Find where the given text appears and provide that cell's center as [X, Y] coordinate. 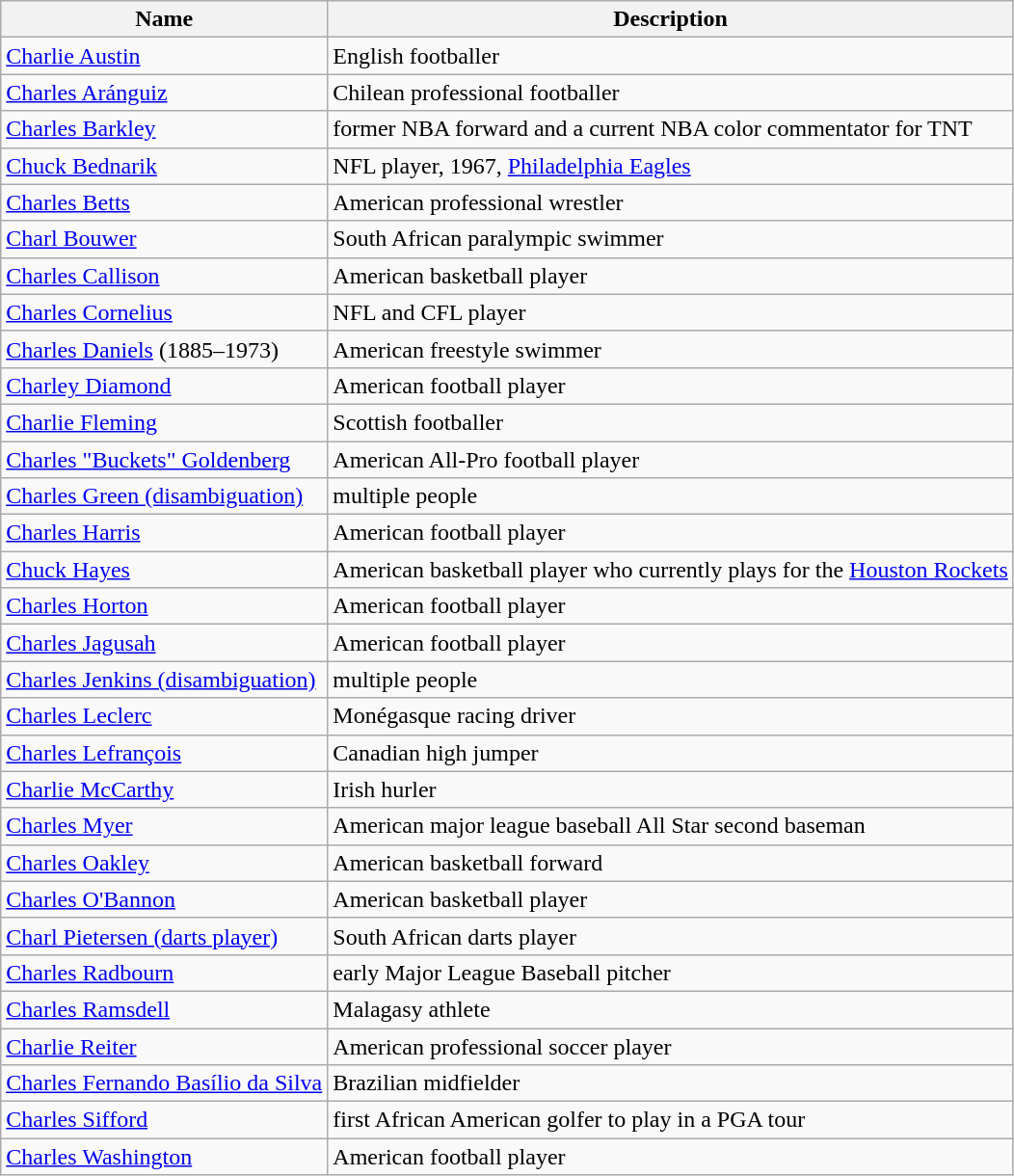
American basketball forward [671, 863]
English footballer [671, 56]
Chuck Bednarik [164, 166]
Charl Pietersen (darts player) [164, 936]
Irish hurler [671, 789]
NFL player, 1967, Philadelphia Eagles [671, 166]
Charlie McCarthy [164, 789]
Charles Daniels (1885–1973) [164, 349]
Charles Harris [164, 533]
Chuck Hayes [164, 570]
Charles Aránguiz [164, 93]
Brazilian midfielder [671, 1083]
American basketball player who currently plays for the Houston Rockets [671, 570]
American All-Pro football player [671, 460]
Charles O'Bannon [164, 899]
Charles Betts [164, 202]
American professional soccer player [671, 1046]
Malagasy athlete [671, 1009]
Charles Leclerc [164, 716]
Charles Cornelius [164, 312]
Charlie Fleming [164, 422]
Charles Jenkins (disambiguation) [164, 680]
Charl Bouwer [164, 239]
Charles "Buckets" Goldenberg [164, 460]
first African American golfer to play in a PGA tour [671, 1120]
Charlie Reiter [164, 1046]
Chilean professional footballer [671, 93]
Charley Diamond [164, 386]
South African darts player [671, 936]
Monégasque racing driver [671, 716]
Description [671, 19]
American freestyle swimmer [671, 349]
American major league baseball All Star second baseman [671, 826]
Charles Sifford [164, 1120]
Canadian high jumper [671, 753]
Charles Green (disambiguation) [164, 496]
Charles Horton [164, 606]
Charles Lefrançois [164, 753]
American professional wrestler [671, 202]
Charles Ramsdell [164, 1009]
early Major League Baseball pitcher [671, 973]
Name [164, 19]
Charles Jagusah [164, 643]
Charles Fernando Basílio da Silva [164, 1083]
Charles Washington [164, 1157]
South African paralympic swimmer [671, 239]
Charles Barkley [164, 129]
Charles Callison [164, 276]
Charles Oakley [164, 863]
Scottish footballer [671, 422]
Charlie Austin [164, 56]
Charles Radbourn [164, 973]
Charles Myer [164, 826]
former NBA forward and a current NBA color commentator for TNT [671, 129]
NFL and CFL player [671, 312]
